Capture the cell that displays the provided text and extract its (X, Y) central coordinate. 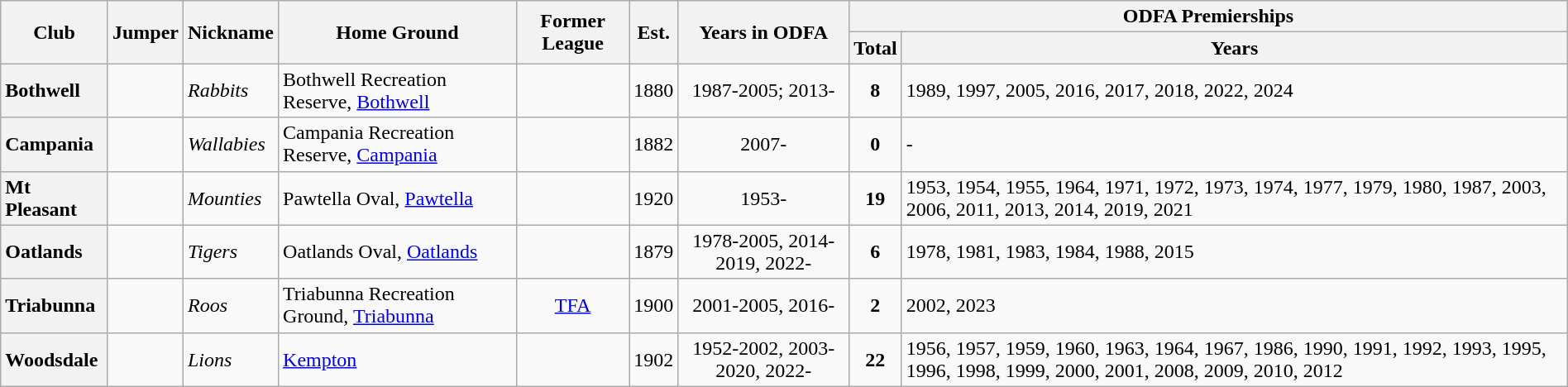
Jumper (146, 32)
Lions (230, 359)
19 (876, 198)
Campania Recreation Reserve, Campania (398, 144)
- (1234, 144)
Bothwell Recreation Reserve, Bothwell (398, 91)
Club (55, 32)
2 (876, 306)
Bothwell (55, 91)
6 (876, 251)
1882 (653, 144)
2001-2005, 2016- (764, 306)
1953- (764, 198)
Est. (653, 32)
Years in ODFA (764, 32)
1989, 1997, 2005, 2016, 2017, 2018, 2022, 2024 (1234, 91)
Roos (230, 306)
Mt Pleasant (55, 198)
1956, 1957, 1959, 1960, 1963, 1964, 1967, 1986, 1990, 1991, 1992, 1993, 1995, 1996, 1998, 1999, 2000, 2001, 2008, 2009, 2010, 2012 (1234, 359)
Triabunna (55, 306)
1900 (653, 306)
1952-2002, 2003-2020, 2022- (764, 359)
1953, 1954, 1955, 1964, 1971, 1972, 1973, 1974, 1977, 1979, 1980, 1987, 2003, 2006, 2011, 2013, 2014, 2019, 2021 (1234, 198)
8 (876, 91)
Tigers (230, 251)
Home Ground (398, 32)
Rabbits (230, 91)
Former League (572, 32)
Years (1234, 48)
Pawtella Oval, Pawtella (398, 198)
Woodsdale (55, 359)
1978-2005, 2014-2019, 2022- (764, 251)
TFA (572, 306)
1978, 1981, 1983, 1984, 1988, 2015 (1234, 251)
Total (876, 48)
2002, 2023 (1234, 306)
Nickname (230, 32)
1880 (653, 91)
Triabunna Recreation Ground, Triabunna (398, 306)
Mounties (230, 198)
1920 (653, 198)
22 (876, 359)
Campania (55, 144)
1902 (653, 359)
Oatlands (55, 251)
Oatlands Oval, Oatlands (398, 251)
ODFA Premierships (1209, 17)
1879 (653, 251)
Wallabies (230, 144)
2007- (764, 144)
Kempton (398, 359)
0 (876, 144)
1987-2005; 2013- (764, 91)
